Return (x, y) of the center of cell containing provided text 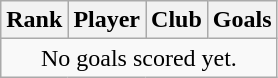
Club (177, 20)
Rank (34, 20)
No goals scored yet. (139, 58)
Goals (242, 20)
Player (107, 20)
